Return the [X, Y] coordinate for the center point of the cell that contains the specified text.  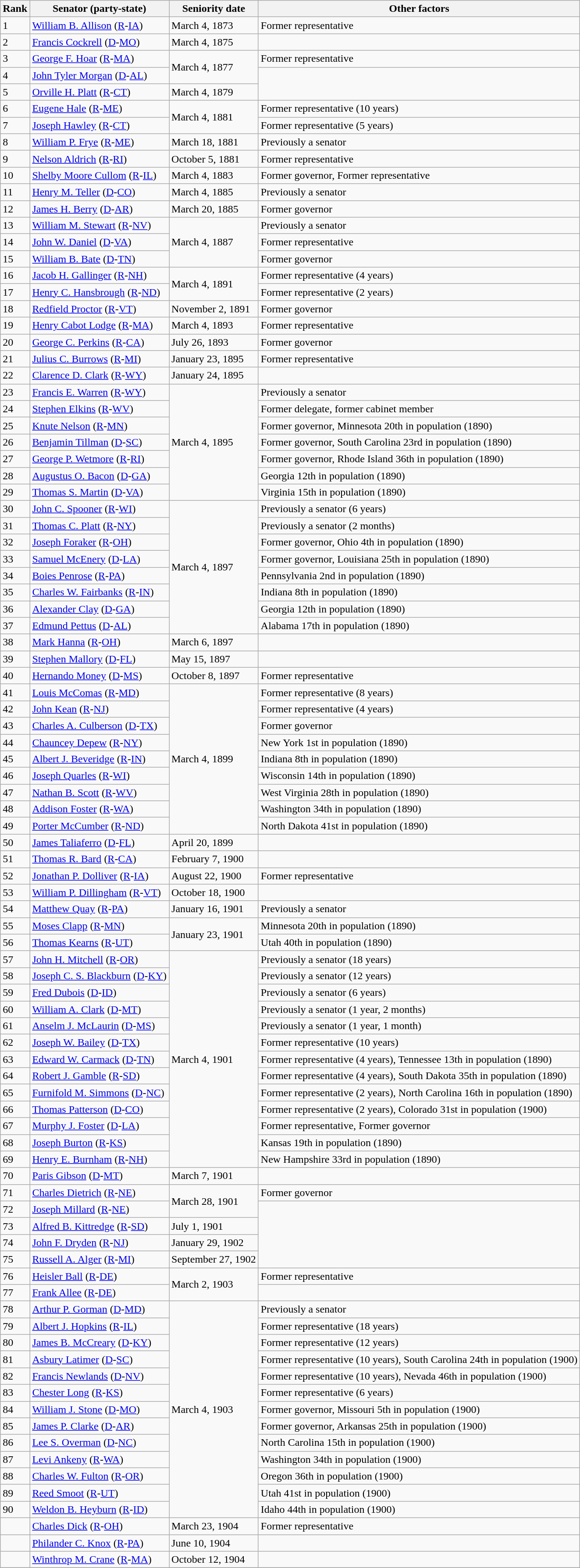
March 28, 1901 [214, 1201]
Former governor, Missouri 5th in population (1900) [419, 1409]
Arthur P. Gorman (D-MD) [100, 1310]
Francis Cockrell (D-MO) [100, 42]
Augustus O. Bacon (D-GA) [100, 475]
July 1, 1901 [214, 1226]
59 [15, 992]
49 [15, 826]
Thomas Patterson (D-CO) [100, 1109]
Former representative (12 years) [419, 1343]
50 [15, 842]
76 [15, 1276]
28 [15, 475]
New York 1st in population (1890) [419, 743]
Virginia 15th in population (1890) [419, 492]
Francis Newlands (D-NV) [100, 1376]
83 [15, 1393]
March 4, 1901 [214, 1059]
Francis E. Warren (R-WY) [100, 392]
4 [15, 75]
64 [15, 1076]
Alfred B. Kittredge (R-SD) [100, 1226]
85 [15, 1426]
October 8, 1897 [214, 676]
Previously a senator (12 years) [419, 976]
Former representative (8 years) [419, 692]
March 7, 1901 [214, 1176]
January 16, 1901 [214, 909]
75 [15, 1259]
Previously a senator (18 years) [419, 959]
James H. Berry (D-AR) [100, 209]
25 [15, 425]
33 [15, 559]
13 [15, 226]
John C. Spooner (R-WI) [100, 509]
Thomas Kearns (R-UT) [100, 942]
70 [15, 1176]
Moses Clapp (R-MN) [100, 926]
Former governor, Arkansas 25th in population (1900) [419, 1426]
60 [15, 1009]
Philander C. Knox (R-PA) [100, 1543]
March 4, 1887 [214, 242]
Jacob H. Gallinger (R-NH) [100, 276]
Thomas R. Bard (R-CA) [100, 859]
March 4, 1875 [214, 42]
37 [15, 626]
Thomas C. Platt (R-NY) [100, 526]
65 [15, 1093]
February 7, 1900 [214, 859]
80 [15, 1343]
Albert J. Beveridge (R-IN) [100, 759]
82 [15, 1376]
Julius C. Burrows (R-MI) [100, 359]
Senator (party-state) [100, 9]
23 [15, 392]
West Virginia 28th in population (1890) [419, 793]
Henry C. Hansbrough (R-ND) [100, 292]
William P. Frye (R-ME) [100, 142]
January 23, 1895 [214, 359]
Reed Smoot (R-UT) [100, 1493]
Pennsylvania 2nd in population (1890) [419, 576]
26 [15, 442]
Minnesota 20th in population (1890) [419, 926]
78 [15, 1310]
George F. Hoar (R-MA) [100, 59]
72 [15, 1209]
27 [15, 459]
Oregon 36th in population (1900) [419, 1476]
39 [15, 659]
51 [15, 859]
40 [15, 676]
John W. Daniel (D-VA) [100, 242]
19 [15, 326]
54 [15, 909]
56 [15, 942]
Alabama 17th in population (1890) [419, 626]
12 [15, 209]
Washington 34th in population (1900) [419, 1459]
8 [15, 142]
77 [15, 1293]
June 10, 1904 [214, 1543]
Paris Gibson (D-MT) [100, 1176]
57 [15, 959]
Redfield Proctor (R-VT) [100, 309]
Charles W. Fulton (R-OR) [100, 1476]
35 [15, 592]
74 [15, 1242]
Previously a senator (2 months) [419, 526]
March 4, 1899 [214, 759]
George P. Wetmore (R-RI) [100, 459]
10 [15, 175]
John H. Mitchell (R-OR) [100, 959]
Clarence D. Clark (R-WY) [100, 375]
3 [15, 59]
Utah 41st in population (1900) [419, 1493]
1 [15, 25]
Previously a senator (1 year, 1 month) [419, 1026]
North Carolina 15th in population (1900) [419, 1443]
Alexander Clay (D-GA) [100, 609]
Chauncey Depew (R-NY) [100, 743]
Former governor, Rhode Island 36th in population (1890) [419, 459]
Former representative (4 years), Tennessee 13th in population (1890) [419, 1059]
86 [15, 1443]
24 [15, 409]
Weldon B. Heyburn (R-ID) [100, 1509]
81 [15, 1359]
Nathan B. Scott (R-WV) [100, 793]
79 [15, 1326]
William P. Dillingham (R-VT) [100, 892]
55 [15, 926]
March 4, 1883 [214, 175]
Frank Allee (R-DE) [100, 1293]
Former governor, Former representative [419, 175]
March 23, 1904 [214, 1526]
44 [15, 743]
North Dakota 41st in population (1890) [419, 826]
42 [15, 709]
Utah 40th in population (1890) [419, 942]
Idaho 44th in population (1900) [419, 1509]
11 [15, 192]
George C. Perkins (R-CA) [100, 342]
47 [15, 793]
66 [15, 1109]
45 [15, 759]
Fred Dubois (D-ID) [100, 992]
October 12, 1904 [214, 1560]
March 4, 1891 [214, 284]
November 2, 1891 [214, 309]
Seniority date [214, 9]
January 29, 1902 [214, 1242]
36 [15, 609]
69 [15, 1159]
38 [15, 642]
March 4, 1877 [214, 67]
32 [15, 542]
Former representative (10 years), South Carolina 24th in population (1900) [419, 1359]
Eugene Hale (R-ME) [100, 109]
43 [15, 726]
34 [15, 576]
71 [15, 1193]
Thomas S. Martin (D-VA) [100, 492]
17 [15, 292]
March 4, 1895 [214, 442]
Stephen Elkins (R-WV) [100, 409]
Hernando Money (D-MS) [100, 676]
William B. Allison (R-IA) [100, 25]
Edmund Pettus (D-AL) [100, 626]
Former governor, Ohio 4th in population (1890) [419, 542]
New Hampshire 33rd in population (1890) [419, 1159]
20 [15, 342]
John Tyler Morgan (D-AL) [100, 75]
73 [15, 1226]
James P. Clarke (D-AR) [100, 1426]
18 [15, 309]
Asbury Latimer (D-SC) [100, 1359]
Rank [15, 9]
March 4, 1885 [214, 192]
Charles Dietrich (R-NE) [100, 1193]
Murphy J. Foster (D-LA) [100, 1126]
15 [15, 259]
7 [15, 125]
Edward W. Carmack (D-TN) [100, 1059]
Former representative (2 years), North Carolina 16th in population (1890) [419, 1093]
68 [15, 1143]
Washington 34th in population (1890) [419, 809]
Charles A. Culberson (D-TX) [100, 726]
Henry E. Burnham (R-NH) [100, 1159]
March 4, 1897 [214, 567]
March 2, 1903 [214, 1285]
Joseph W. Bailey (D-TX) [100, 1043]
2 [15, 42]
21 [15, 359]
Kansas 19th in population (1890) [419, 1143]
90 [15, 1509]
William M. Stewart (R-NV) [100, 226]
Former representative (4 years), South Dakota 35th in population (1890) [419, 1076]
Lee S. Overman (D-NC) [100, 1443]
Anselm J. McLaurin (D-MS) [100, 1026]
Former representative (10 years), Nevada 46th in population (1900) [419, 1376]
Addison Foster (R-WA) [100, 809]
Albert J. Hopkins (R-IL) [100, 1326]
January 23, 1901 [214, 934]
March 4, 1893 [214, 326]
Knute Nelson (R-MN) [100, 425]
Former governor, Minnesota 20th in population (1890) [419, 425]
Samuel McEnery (D-LA) [100, 559]
John Kean (R-NJ) [100, 709]
Boies Penrose (R-PA) [100, 576]
April 20, 1899 [214, 842]
46 [15, 776]
Orville H. Platt (R-CT) [100, 92]
March 4, 1881 [214, 117]
Former representative (2 years) [419, 292]
March 6, 1897 [214, 642]
Former representative, Former governor [419, 1126]
Russell A. Alger (R-MI) [100, 1259]
William J. Stone (D-MO) [100, 1409]
9 [15, 159]
29 [15, 492]
Chester Long (R-KS) [100, 1393]
Charles W. Fairbanks (R-IN) [100, 592]
Robert J. Gamble (R-SD) [100, 1076]
Furnifold M. Simmons (D-NC) [100, 1093]
Shelby Moore Cullom (R-IL) [100, 175]
87 [15, 1459]
Levi Ankeny (R-WA) [100, 1459]
22 [15, 375]
September 27, 1902 [214, 1259]
October 18, 1900 [214, 892]
Previously a senator (1 year, 2 months) [419, 1009]
58 [15, 976]
March 4, 1903 [214, 1410]
John F. Dryden (R-NJ) [100, 1242]
Joseph Foraker (R-OH) [100, 542]
Wisconsin 14th in population (1890) [419, 776]
41 [15, 692]
30 [15, 509]
Former representative (6 years) [419, 1393]
Porter McCumber (R-ND) [100, 826]
Joseph Quarles (R-WI) [100, 776]
48 [15, 809]
Stephen Mallory (D-FL) [100, 659]
Benjamin Tillman (D-SC) [100, 442]
16 [15, 276]
March 20, 1885 [214, 209]
William A. Clark (D-MT) [100, 1009]
6 [15, 109]
61 [15, 1026]
Mark Hanna (R-OH) [100, 642]
Henry Cabot Lodge (R-MA) [100, 326]
Former governor, South Carolina 23rd in population (1890) [419, 442]
January 24, 1895 [214, 375]
July 26, 1893 [214, 342]
Former representative (5 years) [419, 125]
53 [15, 892]
52 [15, 876]
Former delegate, former cabinet member [419, 409]
August 22, 1900 [214, 876]
Joseph Hawley (R-CT) [100, 125]
84 [15, 1409]
Louis McComas (R-MD) [100, 692]
Joseph Millard (R-NE) [100, 1209]
Other factors [419, 9]
March 4, 1873 [214, 25]
Former representative (2 years), Colorado 31st in population (1900) [419, 1109]
63 [15, 1059]
Heisler Ball (R-DE) [100, 1276]
5 [15, 92]
Joseph C. S. Blackburn (D-KY) [100, 976]
May 15, 1897 [214, 659]
Matthew Quay (R-PA) [100, 909]
Nelson Aldrich (R-RI) [100, 159]
62 [15, 1043]
67 [15, 1126]
James Taliaferro (D-FL) [100, 842]
Former representative (18 years) [419, 1326]
Henry M. Teller (D-CO) [100, 192]
March 18, 1881 [214, 142]
Former governor, Louisiana 25th in population (1890) [419, 559]
89 [15, 1493]
Winthrop M. Crane (R-MA) [100, 1560]
William B. Bate (D-TN) [100, 259]
October 5, 1881 [214, 159]
Charles Dick (R-OH) [100, 1526]
Joseph Burton (R-KS) [100, 1143]
14 [15, 242]
31 [15, 526]
Jonathan P. Dolliver (R-IA) [100, 876]
James B. McCreary (D-KY) [100, 1343]
March 4, 1879 [214, 92]
88 [15, 1476]
